Extract the [x, y] coordinate from the center of the cell holding the provided text.  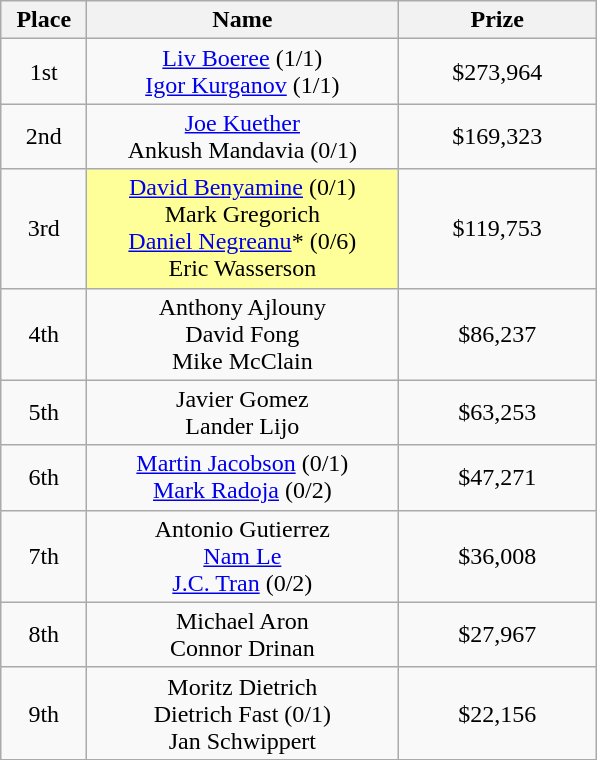
Javier GomezLander Lijo [242, 412]
7th [44, 556]
$27,967 [498, 634]
$86,237 [498, 334]
Name [242, 20]
8th [44, 634]
$119,753 [498, 228]
$47,271 [498, 478]
Place [44, 20]
Martin Jacobson (0/1)Mark Radoja (0/2) [242, 478]
Michael AronConnor Drinan [242, 634]
6th [44, 478]
David Benyamine (0/1)Mark GregorichDaniel Negreanu* (0/6)Eric Wasserson [242, 228]
9th [44, 713]
$63,253 [498, 412]
Antonio GutierrezNam LeJ.C. Tran (0/2) [242, 556]
5th [44, 412]
Moritz DietrichDietrich Fast (0/1)Jan Schwippert [242, 713]
2nd [44, 136]
4th [44, 334]
$273,964 [498, 72]
$36,008 [498, 556]
$169,323 [498, 136]
1st [44, 72]
$22,156 [498, 713]
3rd [44, 228]
Liv Boeree (1/1)Igor Kurganov (1/1) [242, 72]
Joe KuetherAnkush Mandavia (0/1) [242, 136]
Prize [498, 20]
Anthony AjlounyDavid FongMike McClain [242, 334]
